Detect which cell encompasses the target text, then output its (x, y) center coordinate. 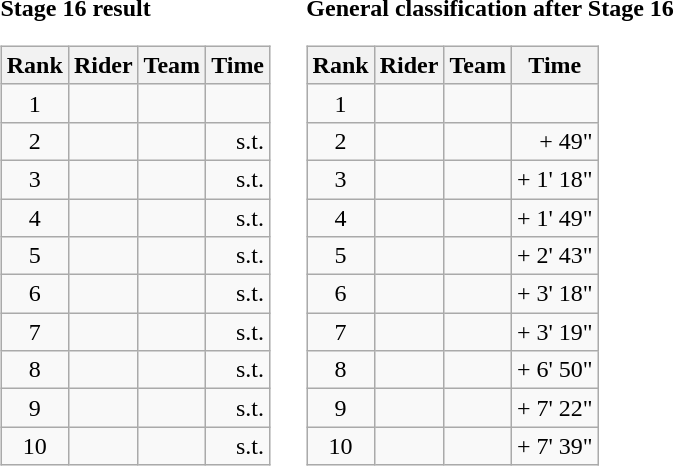
+ 7' 22" (554, 408)
+ 7' 39" (554, 446)
+ 2' 43" (554, 256)
+ 1' 18" (554, 179)
+ 3' 19" (554, 332)
+ 3' 18" (554, 294)
+ 6' 50" (554, 370)
+ 1' 49" (554, 217)
+ 49" (554, 141)
